Return the [x, y] coordinate for the center point of the cell that contains the specified text.  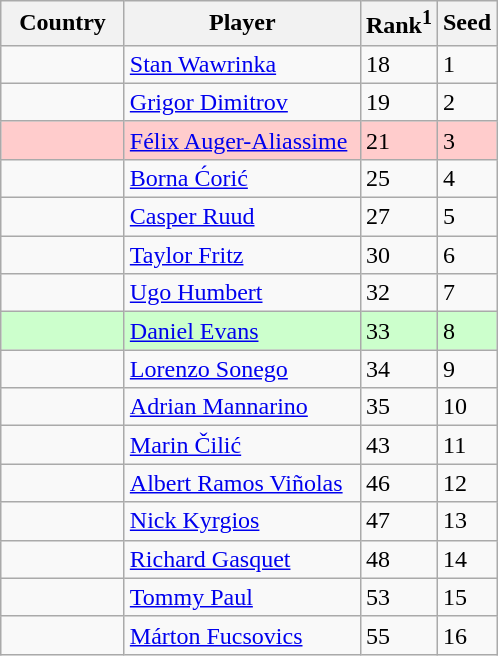
Stan Wawrinka [242, 64]
46 [398, 483]
55 [398, 635]
48 [398, 559]
21 [398, 140]
2 [466, 102]
34 [398, 369]
10 [466, 407]
43 [398, 445]
19 [398, 102]
15 [466, 597]
18 [398, 64]
Rank1 [398, 24]
5 [466, 217]
Nick Kyrgios [242, 521]
Seed [466, 24]
7 [466, 293]
Daniel Evans [242, 331]
16 [466, 635]
Félix Auger-Aliassime [242, 140]
1 [466, 64]
27 [398, 217]
Grigor Dimitrov [242, 102]
14 [466, 559]
32 [398, 293]
Casper Ruud [242, 217]
30 [398, 255]
8 [466, 331]
Ugo Humbert [242, 293]
Marin Čilić [242, 445]
11 [466, 445]
Borna Ćorić [242, 178]
Adrian Mannarino [242, 407]
9 [466, 369]
4 [466, 178]
35 [398, 407]
25 [398, 178]
Richard Gasquet [242, 559]
13 [466, 521]
6 [466, 255]
3 [466, 140]
Tommy Paul [242, 597]
53 [398, 597]
Lorenzo Sonego [242, 369]
Country [63, 24]
Player [242, 24]
33 [398, 331]
Márton Fucsovics [242, 635]
12 [466, 483]
Albert Ramos Viñolas [242, 483]
Taylor Fritz [242, 255]
47 [398, 521]
